Return the [x, y] coordinate for the center point of the cell that contains the specified text.  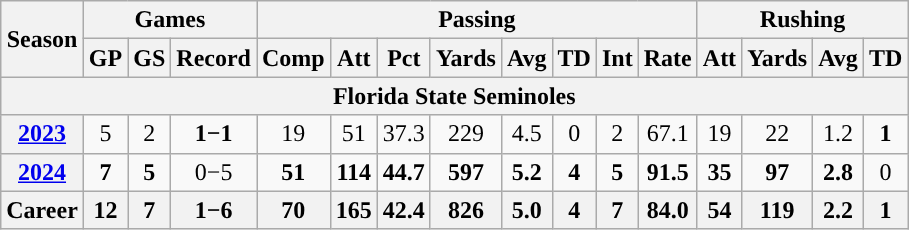
12 [105, 210]
Comp [293, 58]
2023 [42, 134]
2024 [42, 172]
Rushing [802, 20]
229 [466, 134]
67.1 [668, 134]
119 [778, 210]
54 [719, 210]
5.0 [526, 210]
GS [150, 58]
114 [354, 172]
1−1 [214, 134]
Season [42, 39]
42.4 [404, 210]
2.8 [838, 172]
Int [617, 58]
5.2 [526, 172]
44.7 [404, 172]
1.2 [838, 134]
0−5 [214, 172]
597 [466, 172]
Record [214, 58]
4.5 [526, 134]
91.5 [668, 172]
84.0 [668, 210]
Pct [404, 58]
70 [293, 210]
826 [466, 210]
165 [354, 210]
GP [105, 58]
37.3 [404, 134]
22 [778, 134]
Passing [476, 20]
Florida State Seminoles [454, 96]
97 [778, 172]
35 [719, 172]
Games [170, 20]
Career [42, 210]
2.2 [838, 210]
Rate [668, 58]
1−6 [214, 210]
